Capture the cell that displays the provided text and extract its (x, y) central coordinate. 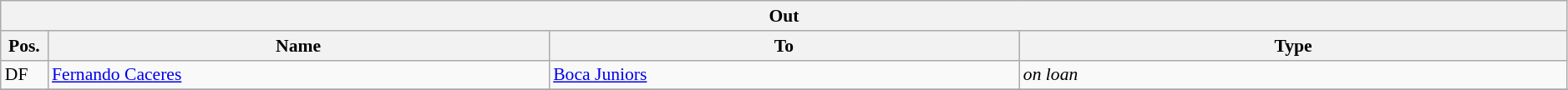
To (784, 46)
Fernando Caceres (298, 75)
DF (24, 75)
Name (298, 46)
Out (784, 16)
Boca Juniors (784, 75)
Type (1293, 46)
Pos. (24, 46)
on loan (1293, 75)
